Locate the cell with the specified text and output its (X, Y) center coordinate. 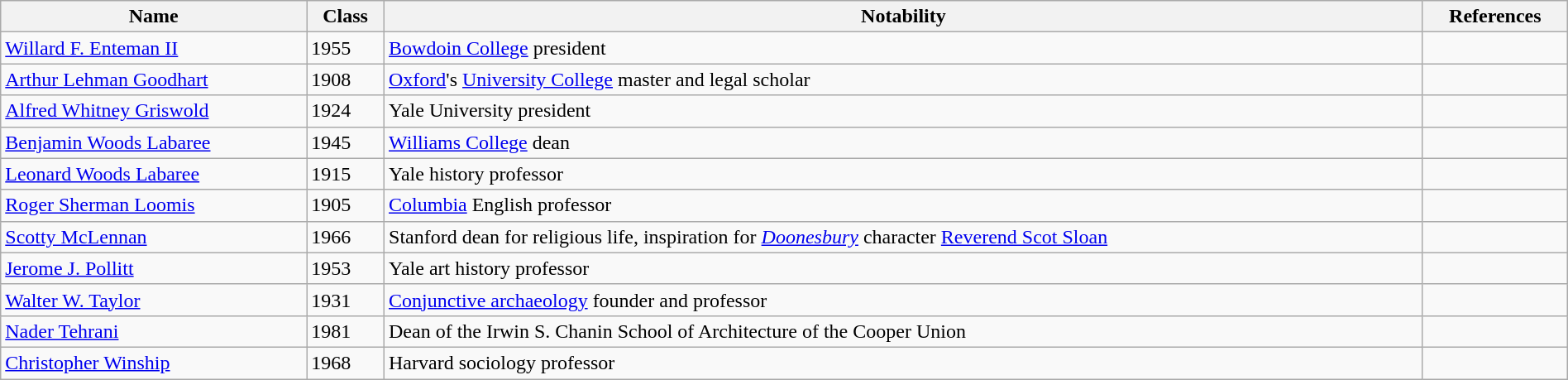
Notability (904, 17)
Oxford's University College master and legal scholar (904, 79)
Name (154, 17)
References (1495, 17)
1955 (346, 48)
1905 (346, 205)
Scotty McLennan (154, 237)
1981 (346, 331)
Benjamin Woods Labaree (154, 142)
Conjunctive archaeology founder and professor (904, 300)
1968 (346, 363)
Christopher Winship (154, 363)
1924 (346, 111)
Roger Sherman Loomis (154, 205)
Class (346, 17)
Jerome J. Pollitt (154, 268)
1966 (346, 237)
Bowdoin College president (904, 48)
Harvard sociology professor (904, 363)
Stanford dean for religious life, inspiration for Doonesbury character Reverend Scot Sloan (904, 237)
Walter W. Taylor (154, 300)
Dean of the Irwin S. Chanin School of Architecture of the Cooper Union (904, 331)
Columbia English professor (904, 205)
Alfred Whitney Griswold (154, 111)
1953 (346, 268)
1931 (346, 300)
1915 (346, 174)
1908 (346, 79)
Willard F. Enteman II (154, 48)
Yale University president (904, 111)
Arthur Lehman Goodhart (154, 79)
Williams College dean (904, 142)
Yale history professor (904, 174)
Leonard Woods Labaree (154, 174)
1945 (346, 142)
Yale art history professor (904, 268)
Nader Tehrani (154, 331)
